Output the (x, y) coordinate of the center of the cell containing the given text.  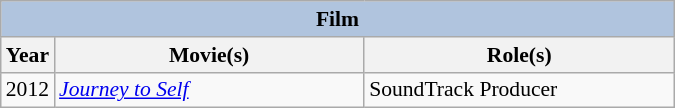
Role(s) (519, 55)
Film (338, 19)
Movie(s) (209, 55)
Journey to Self (209, 90)
SoundTrack Producer (519, 90)
2012 (28, 90)
Year (28, 55)
